Detect which cell encompasses the target text, then output its (x, y) center coordinate. 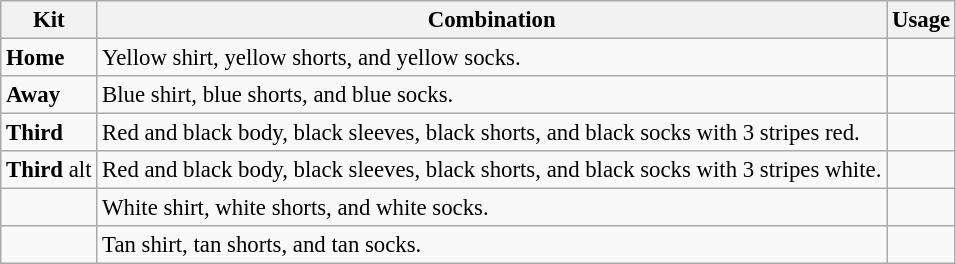
Home (49, 58)
Red and black body, black sleeves, black shorts, and black socks with 3 stripes red. (492, 133)
Blue shirt, blue shorts, and blue socks. (492, 95)
Kit (49, 20)
Red and black body, black sleeves, black shorts, and black socks with 3 stripes white. (492, 170)
Third alt (49, 170)
Away (49, 95)
Usage (922, 20)
Tan shirt, tan shorts, and tan socks. (492, 245)
Third (49, 133)
Yellow shirt, yellow shorts, and yellow socks. (492, 58)
Combination (492, 20)
White shirt, white shorts, and white socks. (492, 208)
